Return the (X, Y) coordinate for the center point of the cell that contains the specified text.  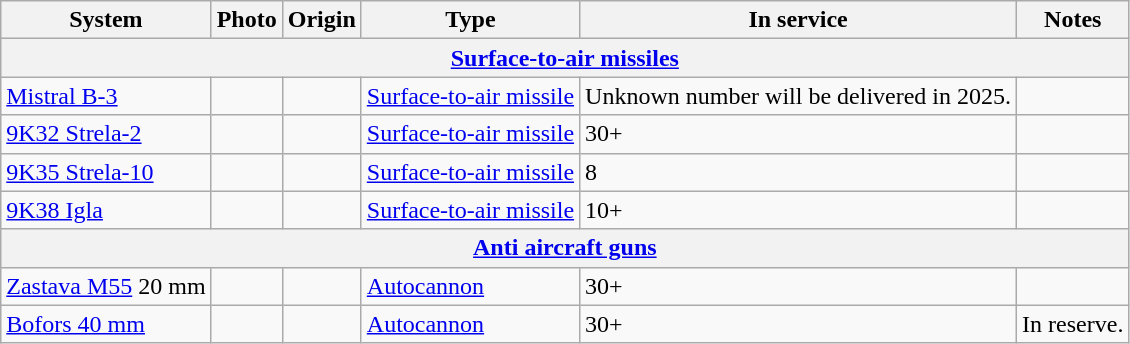
Bofors 40 mm (106, 324)
Zastava M55 20 mm (106, 286)
Mistral B-3 (106, 96)
Notes (1073, 20)
10+ (798, 210)
Anti aircraft guns (565, 248)
9K35 Strela-10 (106, 172)
Origin (322, 20)
9K32 Strela-2 (106, 134)
Type (470, 20)
In reserve. (1073, 324)
8 (798, 172)
Photo (246, 20)
9K38 Igla (106, 210)
System (106, 20)
Unknown number will be delivered in 2025. (798, 96)
Surface-to-air missiles (565, 58)
In service (798, 20)
